Identify which cell holds the provided text, then report its [X, Y] central coordinate. 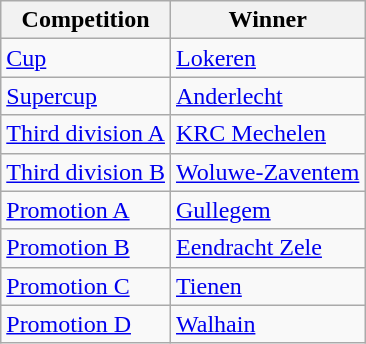
KRC Mechelen [267, 134]
Competition [86, 20]
Cup [86, 58]
Promotion C [86, 286]
Winner [267, 20]
Third division B [86, 172]
Anderlecht [267, 96]
Tienen [267, 286]
Third division A [86, 134]
Lokeren [267, 58]
Eendracht Zele [267, 248]
Promotion D [86, 324]
Woluwe-Zaventem [267, 172]
Walhain [267, 324]
Promotion A [86, 210]
Promotion B [86, 248]
Supercup [86, 96]
Gullegem [267, 210]
